Locate the cell with the specified text and output its (X, Y) center coordinate. 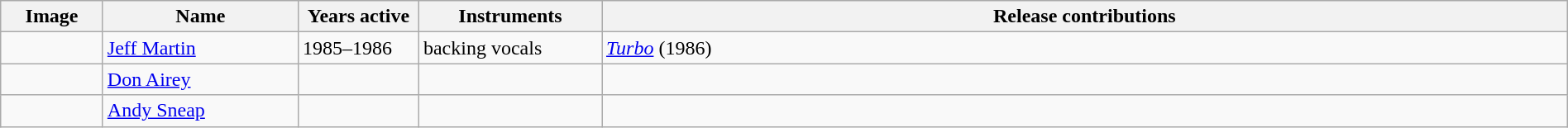
Jeff Martin (200, 48)
Andy Sneap (200, 111)
Image (52, 17)
backing vocals (509, 48)
Release contributions (1085, 17)
Name (200, 17)
Instruments (509, 17)
Years active (358, 17)
Don Airey (200, 79)
Turbo (1986) (1085, 48)
1985–1986 (358, 48)
